Detect which cell encompasses the target text, then output its [x, y] center coordinate. 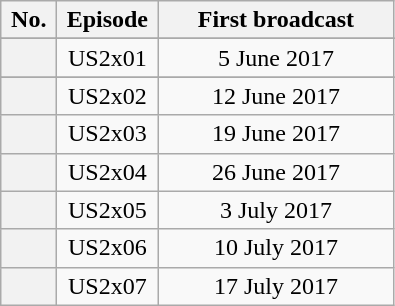
Episode [108, 20]
US2x02 [108, 96]
3 July 2017 [276, 210]
US2x07 [108, 286]
US2x03 [108, 134]
10 July 2017 [276, 248]
17 July 2017 [276, 286]
US2x01 [108, 58]
US2x04 [108, 172]
19 June 2017 [276, 134]
5 June 2017 [276, 58]
First broadcast [276, 20]
26 June 2017 [276, 172]
US2x05 [108, 210]
US2x06 [108, 248]
No. [29, 20]
12 June 2017 [276, 96]
